Identify which cell holds the provided text, then report its (x, y) central coordinate. 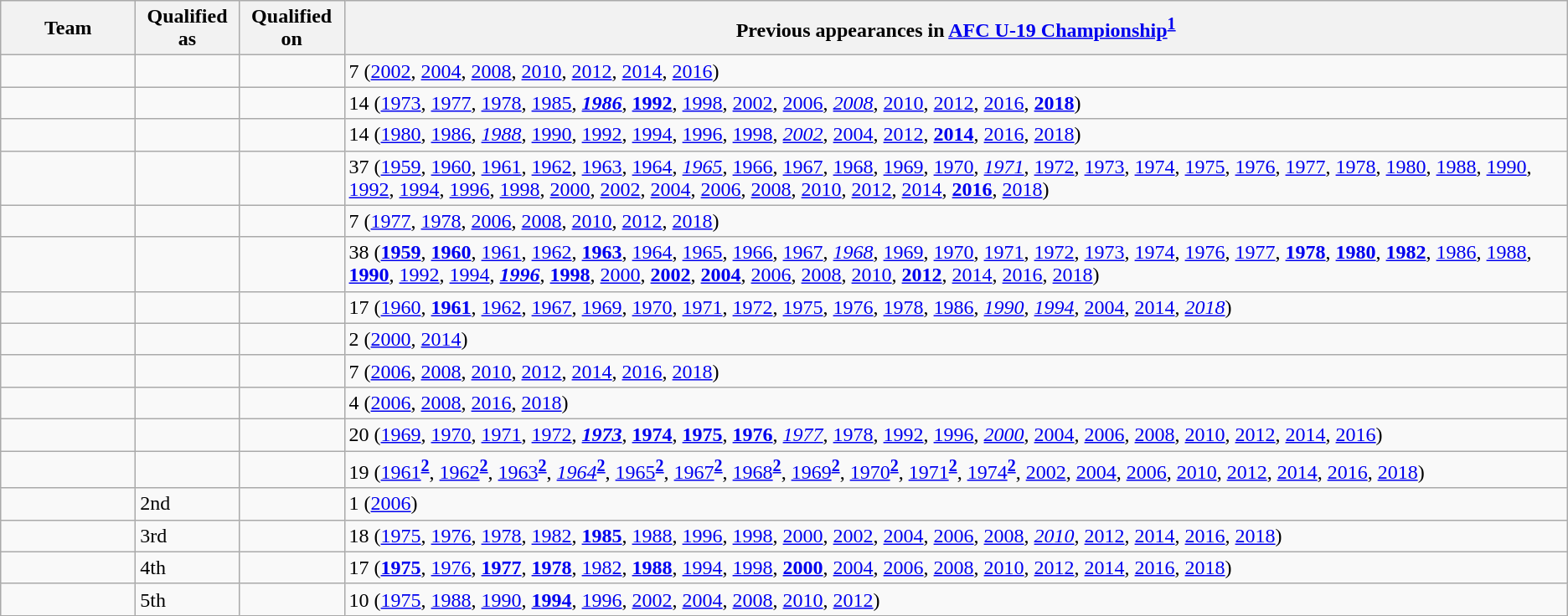
14 (1973, 1977, 1978, 1985, 1986, 1992, 1998, 2002, 2006, 2008, 2010, 2012, 2016, 2018) (956, 103)
2nd (188, 504)
Previous appearances in AFC U-19 Championship1 (956, 28)
Team (69, 28)
Qualified as (188, 28)
10 (1975, 1988, 1990, 1994, 1996, 2002, 2004, 2008, 2010, 2012) (956, 599)
Qualified on (291, 28)
19 (19612, 19622, 19632, 19642, 19652, 19672, 19682, 19692, 19702, 19712, 19742, 2002, 2004, 2006, 2010, 2012, 2014, 2016, 2018) (956, 469)
20 (1969, 1970, 1971, 1972, 1973, 1974, 1975, 1976, 1977, 1978, 1992, 1996, 2000, 2004, 2006, 2008, 2010, 2012, 2014, 2016) (956, 434)
17 (1975, 1976, 1977, 1978, 1982, 1988, 1994, 1998, 2000, 2004, 2006, 2008, 2010, 2012, 2014, 2016, 2018) (956, 567)
1 (2006) (956, 504)
4th (188, 567)
5th (188, 599)
2 (2000, 2014) (956, 339)
17 (1960, 1961, 1962, 1967, 1969, 1970, 1971, 1972, 1975, 1976, 1978, 1986, 1990, 1994, 2004, 2014, 2018) (956, 307)
14 (1980, 1986, 1988, 1990, 1992, 1994, 1996, 1998, 2002, 2004, 2012, 2014, 2016, 2018) (956, 135)
7 (2006, 2008, 2010, 2012, 2014, 2016, 2018) (956, 371)
7 (2002, 2004, 2008, 2010, 2012, 2014, 2016) (956, 71)
18 (1975, 1976, 1978, 1982, 1985, 1988, 1996, 1998, 2000, 2002, 2004, 2006, 2008, 2010, 2012, 2014, 2016, 2018) (956, 536)
4 (2006, 2008, 2016, 2018) (956, 403)
3rd (188, 536)
7 (1977, 1978, 2006, 2008, 2010, 2012, 2018) (956, 221)
